Find where the given text appears and provide that cell's center as (x, y) coordinate. 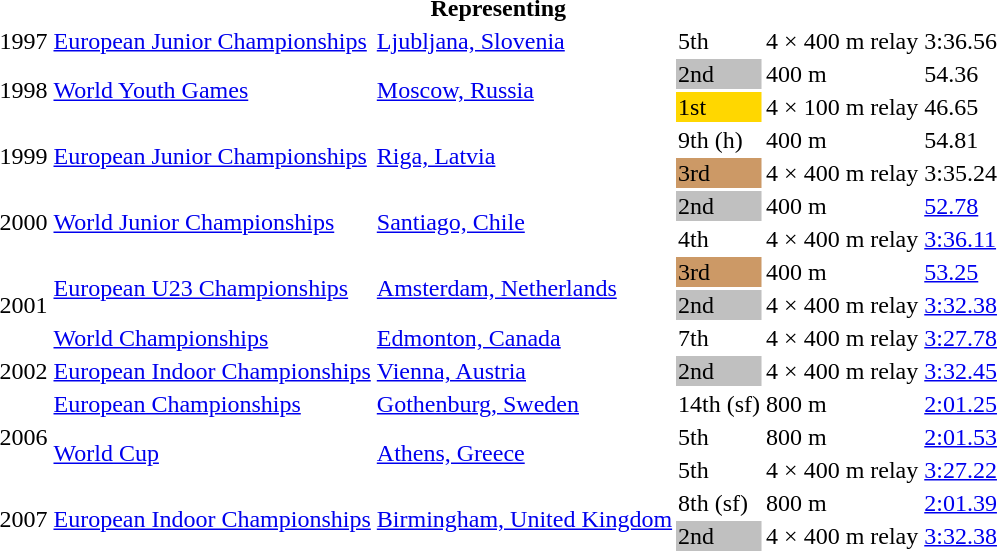
Athens, Greece (524, 454)
Ljubljana, Slovenia (524, 41)
World Championships (212, 338)
Riga, Latvia (524, 156)
Moscow, Russia (524, 90)
14th (sf) (720, 404)
Birmingham, United Kingdom (524, 520)
9th (h) (720, 140)
European Championships (212, 404)
7th (720, 338)
Gothenburg, Sweden (524, 404)
World Junior Championships (212, 222)
4 × 100 m relay (842, 107)
World Youth Games (212, 90)
8th (sf) (720, 503)
World Cup (212, 454)
Amsterdam, Netherlands (524, 288)
1st (720, 107)
Vienna, Austria (524, 371)
European U23 Championships (212, 288)
Santiago, Chile (524, 222)
4th (720, 239)
Edmonton, Canada (524, 338)
